Capture the cell that displays the provided text and extract its (x, y) central coordinate. 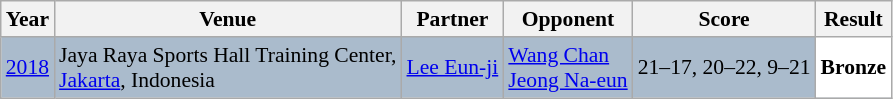
Wang Chan Jeong Na-eun (568, 68)
Venue (228, 19)
Score (724, 19)
2018 (28, 68)
21–17, 20–22, 9–21 (724, 68)
Jaya Raya Sports Hall Training Center,Jakarta, Indonesia (228, 68)
Bronze (854, 68)
Year (28, 19)
Lee Eun-ji (452, 68)
Result (854, 19)
Opponent (568, 19)
Partner (452, 19)
